For the text-containing cell, return its midpoint in [X, Y] coordinate format. 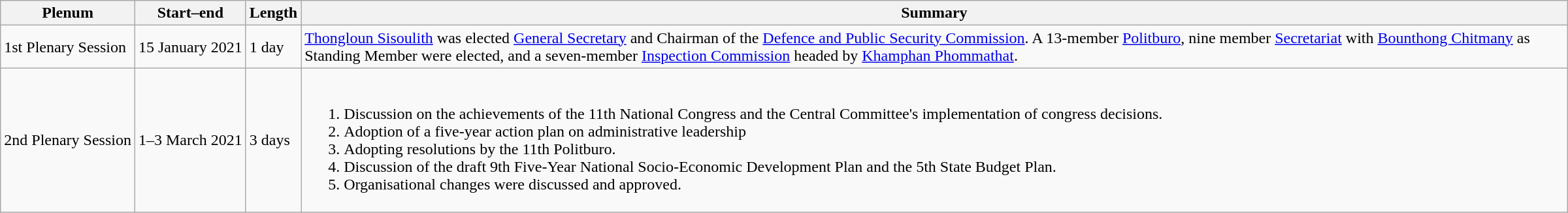
3 days [273, 140]
Plenum [68, 13]
Start–end [190, 13]
15 January 2021 [190, 47]
1–3 March 2021 [190, 140]
2nd Plenary Session [68, 140]
1 day [273, 47]
1st Plenary Session [68, 47]
Summary [934, 13]
Length [273, 13]
